Capture the cell that displays the provided text and extract its [x, y] central coordinate. 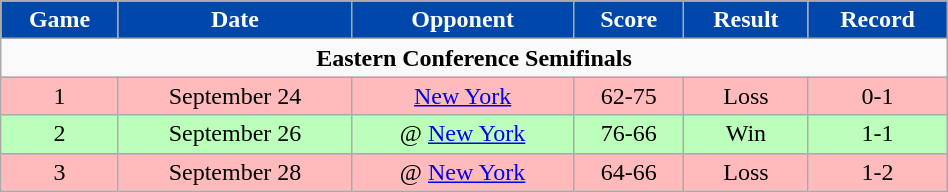
1-1 [878, 134]
Result [746, 20]
0-1 [878, 96]
New York [463, 96]
September 28 [234, 172]
3 [60, 172]
Eastern Conference Semifinals [474, 58]
Score [628, 20]
2 [60, 134]
1-2 [878, 172]
Record [878, 20]
Opponent [463, 20]
Win [746, 134]
1 [60, 96]
Date [234, 20]
September 24 [234, 96]
Game [60, 20]
64-66 [628, 172]
76-66 [628, 134]
September 26 [234, 134]
62-75 [628, 96]
